From the cell containing the given text, extract its center point as [x, y] coordinate. 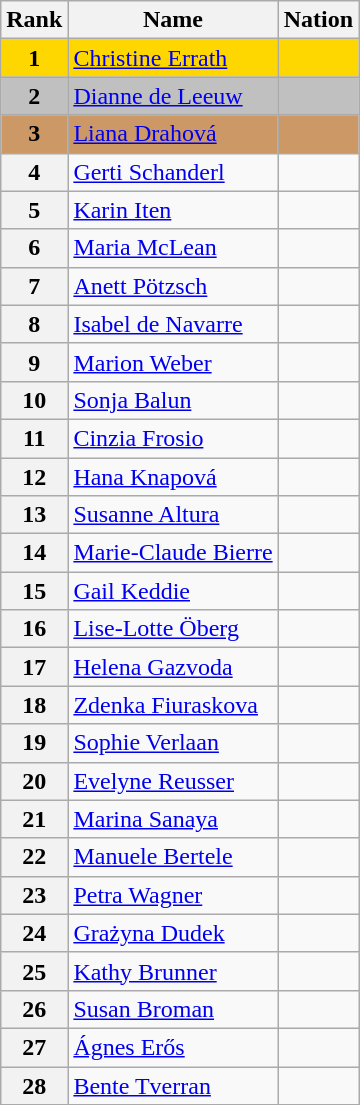
15 [34, 591]
19 [34, 743]
9 [34, 362]
23 [34, 895]
Manuele Bertele [173, 857]
Zdenka Fiuraskova [173, 705]
14 [34, 553]
25 [34, 971]
21 [34, 819]
22 [34, 857]
4 [34, 172]
12 [34, 477]
2 [34, 96]
Ágnes Erős [173, 1047]
11 [34, 438]
Sonja Balun [173, 400]
Susanne Altura [173, 515]
3 [34, 134]
13 [34, 515]
Hana Knapová [173, 477]
Marina Sanaya [173, 819]
Cinzia Frosio [173, 438]
18 [34, 705]
Helena Gazvoda [173, 667]
Gail Keddie [173, 591]
24 [34, 933]
17 [34, 667]
8 [34, 324]
7 [34, 286]
Gerti Schanderl [173, 172]
Marion Weber [173, 362]
10 [34, 400]
Bente Tverran [173, 1085]
Rank [34, 20]
Isabel de Navarre [173, 324]
Name [173, 20]
1 [34, 58]
Kathy Brunner [173, 971]
5 [34, 210]
28 [34, 1085]
Christine Errath [173, 58]
Liana Drahová [173, 134]
26 [34, 1009]
6 [34, 248]
Maria McLean [173, 248]
Marie-Claude Bierre [173, 553]
Nation [318, 20]
Evelyne Reusser [173, 781]
16 [34, 629]
27 [34, 1047]
Anett Pötzsch [173, 286]
Lise-Lotte Öberg [173, 629]
Grażyna Dudek [173, 933]
Petra Wagner [173, 895]
Karin Iten [173, 210]
Susan Broman [173, 1009]
20 [34, 781]
Sophie Verlaan [173, 743]
Dianne de Leeuw [173, 96]
